Extract the (x, y) coordinate from the center of the cell holding the provided text.  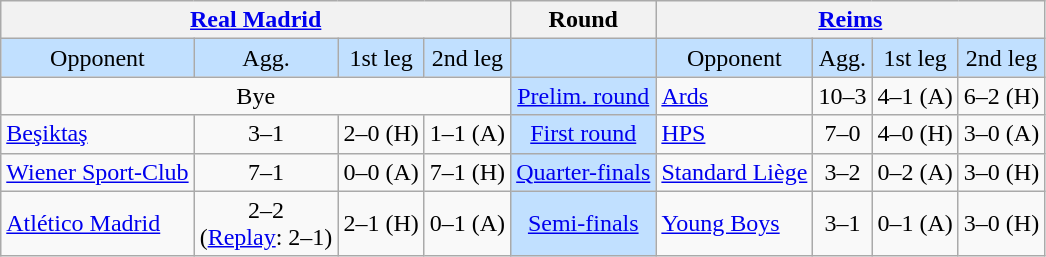
Prelim. round (584, 96)
3–0 (A) (1001, 134)
3–2 (842, 172)
Semi-finals (584, 224)
Real Madrid (256, 20)
Standard Liège (734, 172)
Reims (850, 20)
6–2 (H) (1001, 96)
2–0 (H) (381, 134)
1–1 (A) (467, 134)
Quarter-finals (584, 172)
2–1 (H) (381, 224)
Wiener Sport-Club (98, 172)
Young Boys (734, 224)
4–1 (A) (915, 96)
Bye (256, 96)
2–2(Replay: 2–1) (266, 224)
7–1 (H) (467, 172)
Atlético Madrid (98, 224)
First round (584, 134)
Round (584, 20)
7–1 (266, 172)
4–0 (H) (915, 134)
10–3 (842, 96)
Beşiktaş (98, 134)
Ards (734, 96)
0–0 (A) (381, 172)
0–2 (A) (915, 172)
7–0 (842, 134)
HPS (734, 134)
